From the cell containing the given text, extract its center point as [x, y] coordinate. 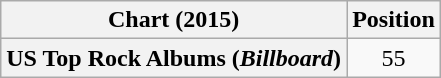
Position [394, 20]
US Top Rock Albums (Billboard) [174, 58]
55 [394, 58]
Chart (2015) [174, 20]
